From the cell containing the given text, extract its center point as (x, y) coordinate. 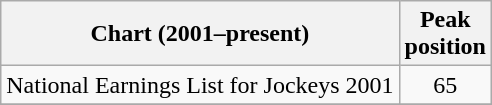
65 (445, 85)
National Earnings List for Jockeys 2001 (200, 85)
Chart (2001–present) (200, 34)
Peakposition (445, 34)
